Provide the (X, Y) coordinate of the cell's center where the given text is located.  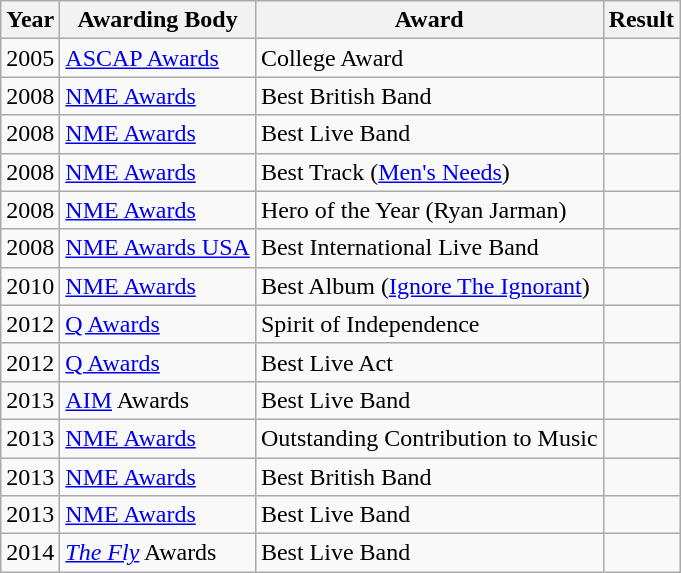
2005 (30, 58)
Best Album (Ignore The Ignorant) (429, 286)
Best Track (Men's Needs) (429, 172)
The Fly Awards (158, 553)
AIM Awards (158, 400)
2014 (30, 553)
Best Live Act (429, 362)
College Award (429, 58)
Result (641, 20)
Spirit of Independence (429, 324)
Award (429, 20)
Year (30, 20)
2010 (30, 286)
Awarding Body (158, 20)
Outstanding Contribution to Music (429, 438)
NME Awards USA (158, 248)
Best International Live Band (429, 248)
ASCAP Awards (158, 58)
Hero of the Year (Ryan Jarman) (429, 210)
